From the cell containing the given text, extract its center point as [X, Y] coordinate. 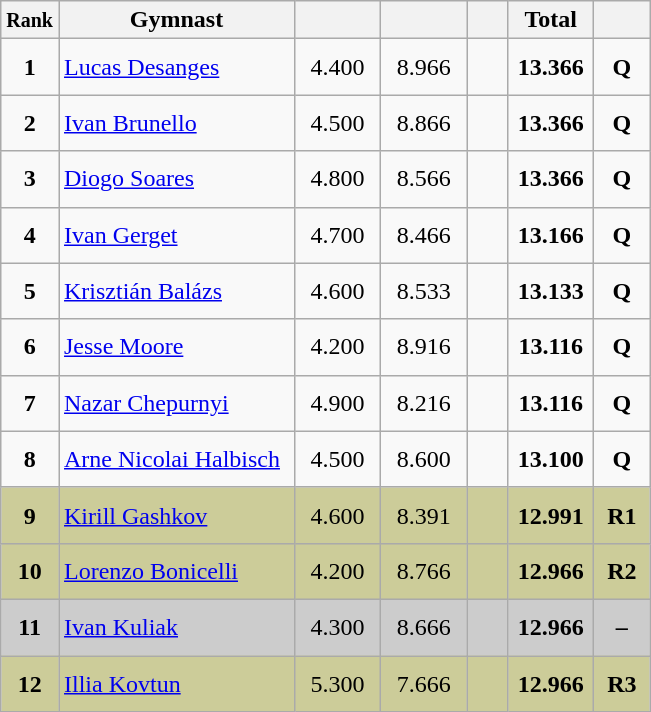
Lorenzo Bonicelli [176, 571]
2 [30, 123]
13.166 [551, 235]
8.666 [424, 627]
8.216 [424, 403]
7.666 [424, 684]
12 [30, 684]
Nazar Chepurnyi [176, 403]
Jesse Moore [176, 347]
8.466 [424, 235]
4.700 [338, 235]
Krisztián Balázs [176, 291]
R3 [622, 684]
Ivan Kuliak [176, 627]
8.916 [424, 347]
4.800 [338, 179]
Illia Kovtun [176, 684]
7 [30, 403]
9 [30, 515]
8.533 [424, 291]
4.400 [338, 67]
12.991 [551, 515]
13.100 [551, 459]
Gymnast [176, 20]
Rank [30, 20]
8.866 [424, 123]
10 [30, 571]
8 [30, 459]
R2 [622, 571]
6 [30, 347]
3 [30, 179]
4 [30, 235]
4.300 [338, 627]
8.600 [424, 459]
Kirill Gashkov [176, 515]
8.966 [424, 67]
Diogo Soares [176, 179]
5.300 [338, 684]
1 [30, 67]
8.391 [424, 515]
– [622, 627]
Ivan Gerget [176, 235]
5 [30, 291]
11 [30, 627]
8.566 [424, 179]
Total [551, 20]
4.900 [338, 403]
Arne Nicolai Halbisch [176, 459]
Lucas Desanges [176, 67]
R1 [622, 515]
13.133 [551, 291]
8.766 [424, 571]
Ivan Brunello [176, 123]
